Capture the cell that displays the provided text and extract its (X, Y) central coordinate. 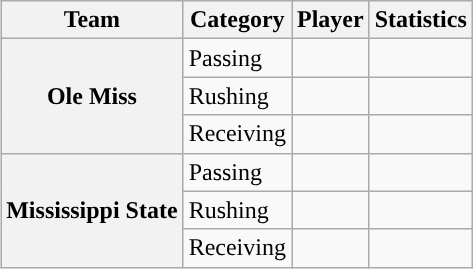
Player (331, 20)
Mississippi State (92, 210)
Statistics (420, 20)
Ole Miss (92, 96)
Category (237, 20)
Team (92, 20)
